Identify which cell holds the provided text, then report its (X, Y) central coordinate. 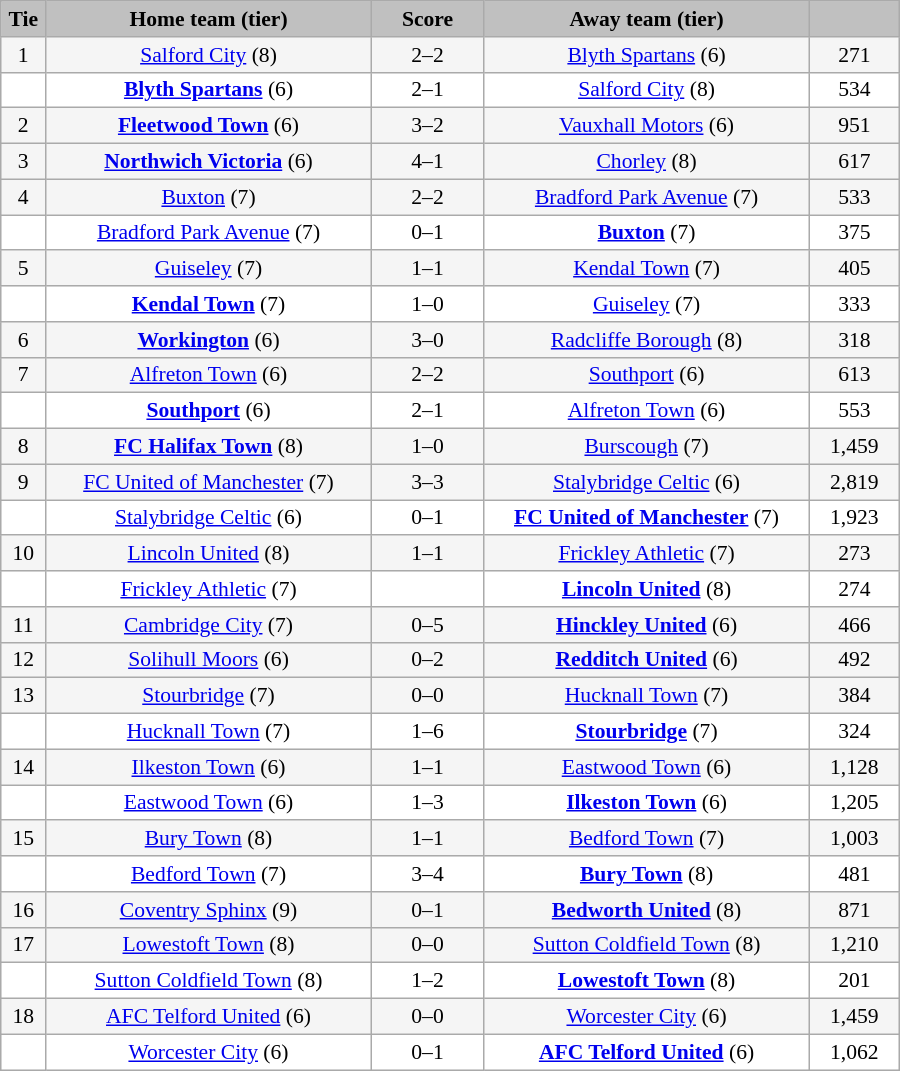
Radcliffe Borough (8) (647, 340)
Tie (24, 19)
1,210 (854, 945)
318 (854, 340)
FC Halifax Town (8) (209, 447)
Chorley (8) (647, 162)
1,062 (854, 1052)
3–4 (427, 874)
Hinckley United (6) (647, 625)
Cambridge City (7) (209, 625)
273 (854, 554)
3–2 (427, 126)
15 (24, 839)
1–6 (427, 732)
324 (854, 732)
Score (427, 19)
9 (24, 482)
16 (24, 910)
11 (24, 625)
Solihull Moors (6) (209, 660)
201 (854, 981)
6 (24, 340)
7 (24, 375)
333 (854, 304)
617 (854, 162)
Vauxhall Motors (6) (647, 126)
1,128 (854, 767)
3–3 (427, 482)
Coventry Sphinx (9) (209, 910)
4 (24, 197)
18 (24, 1017)
2 (24, 126)
Redditch United (6) (647, 660)
1,003 (854, 839)
466 (854, 625)
10 (24, 554)
534 (854, 90)
951 (854, 126)
481 (854, 874)
384 (854, 696)
2,819 (854, 482)
3 (24, 162)
871 (854, 910)
Away team (tier) (647, 19)
1,205 (854, 803)
Fleetwood Town (6) (209, 126)
274 (854, 589)
0–5 (427, 625)
5 (24, 269)
613 (854, 375)
1–3 (427, 803)
4–1 (427, 162)
Northwich Victoria (6) (209, 162)
Burscough (7) (647, 447)
13 (24, 696)
405 (854, 269)
533 (854, 197)
492 (854, 660)
17 (24, 945)
553 (854, 411)
Workington (6) (209, 340)
1 (24, 55)
Home team (tier) (209, 19)
271 (854, 55)
375 (854, 233)
Bedworth United (8) (647, 910)
14 (24, 767)
8 (24, 447)
12 (24, 660)
1,923 (854, 518)
0–2 (427, 660)
3–0 (427, 340)
1–2 (427, 981)
